Capture the cell that displays the provided text and extract its [X, Y] central coordinate. 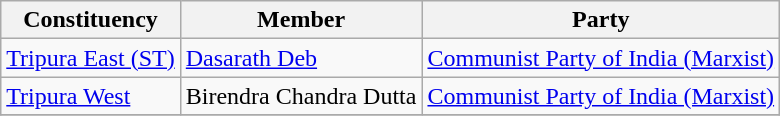
Member [301, 20]
Tripura East (ST) [91, 58]
Dasarath Deb [301, 58]
Constituency [91, 20]
Birendra Chandra Dutta [301, 96]
Tripura West [91, 96]
Party [601, 20]
